Capture the cell that displays the provided text and extract its (X, Y) central coordinate. 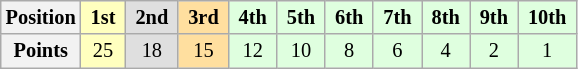
6 (397, 51)
15 (203, 51)
10th (547, 17)
4 (446, 51)
Points (41, 51)
2 (494, 51)
7th (397, 17)
3rd (203, 17)
8 (349, 51)
12 (253, 51)
10 (301, 51)
1st (104, 17)
6th (349, 17)
5th (301, 17)
25 (104, 51)
9th (494, 17)
Position (41, 17)
2nd (152, 17)
1 (547, 51)
18 (152, 51)
8th (446, 17)
4th (253, 17)
